Identify which cell holds the provided text, then report its [x, y] central coordinate. 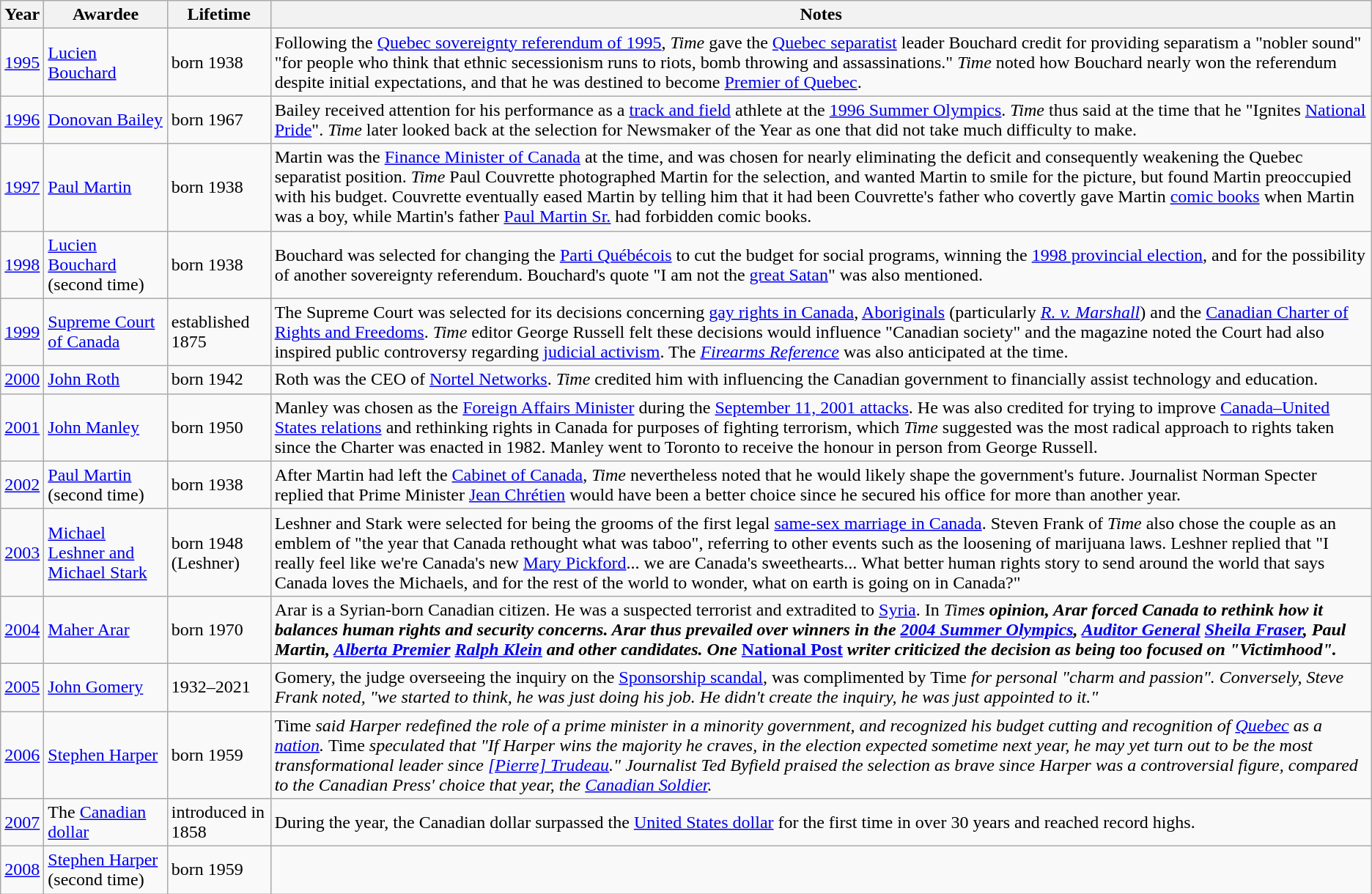
Roth was the CEO of Nortel Networks. Time credited him with influencing the Canadian government to financially assist technology and education. [821, 380]
Notes [821, 15]
born 1948 (Leshner) [218, 553]
1932–2021 [218, 687]
born 1967 [218, 120]
born 1970 [218, 629]
2008 [22, 871]
2003 [22, 553]
Awardee [106, 15]
2004 [22, 629]
2000 [22, 380]
Michael Leshner and Michael Stark [106, 553]
Lifetime [218, 15]
1999 [22, 332]
2002 [22, 485]
Lucien Bouchard [106, 62]
1998 [22, 265]
The Canadian dollar [106, 822]
John Gomery [106, 687]
2007 [22, 822]
established 1875 [218, 332]
2005 [22, 687]
1997 [22, 188]
introduced in 1858 [218, 822]
Stephen Harper (second time) [106, 871]
born 1942 [218, 380]
Lucien Bouchard (second time) [106, 265]
1995 [22, 62]
born 1950 [218, 427]
Supreme Court of Canada [106, 332]
Donovan Bailey [106, 120]
1996 [22, 120]
Paul Martin [106, 188]
2006 [22, 755]
Paul Martin (second time) [106, 485]
During the year, the Canadian dollar surpassed the United States dollar for the first time in over 30 years and reached record highs. [821, 822]
John Roth [106, 380]
Maher Arar [106, 629]
Year [22, 15]
2001 [22, 427]
Stephen Harper [106, 755]
John Manley [106, 427]
